Return the (x, y) coordinate for the center point of the cell that contains the specified text.  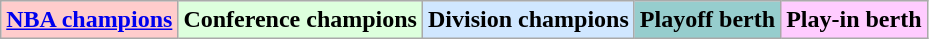
Playoff berth (707, 20)
Conference champions (300, 20)
Play-in berth (854, 20)
Division champions (528, 20)
NBA champions (90, 20)
